Provide the (X, Y) coordinate of the cell's center where the given text is located.  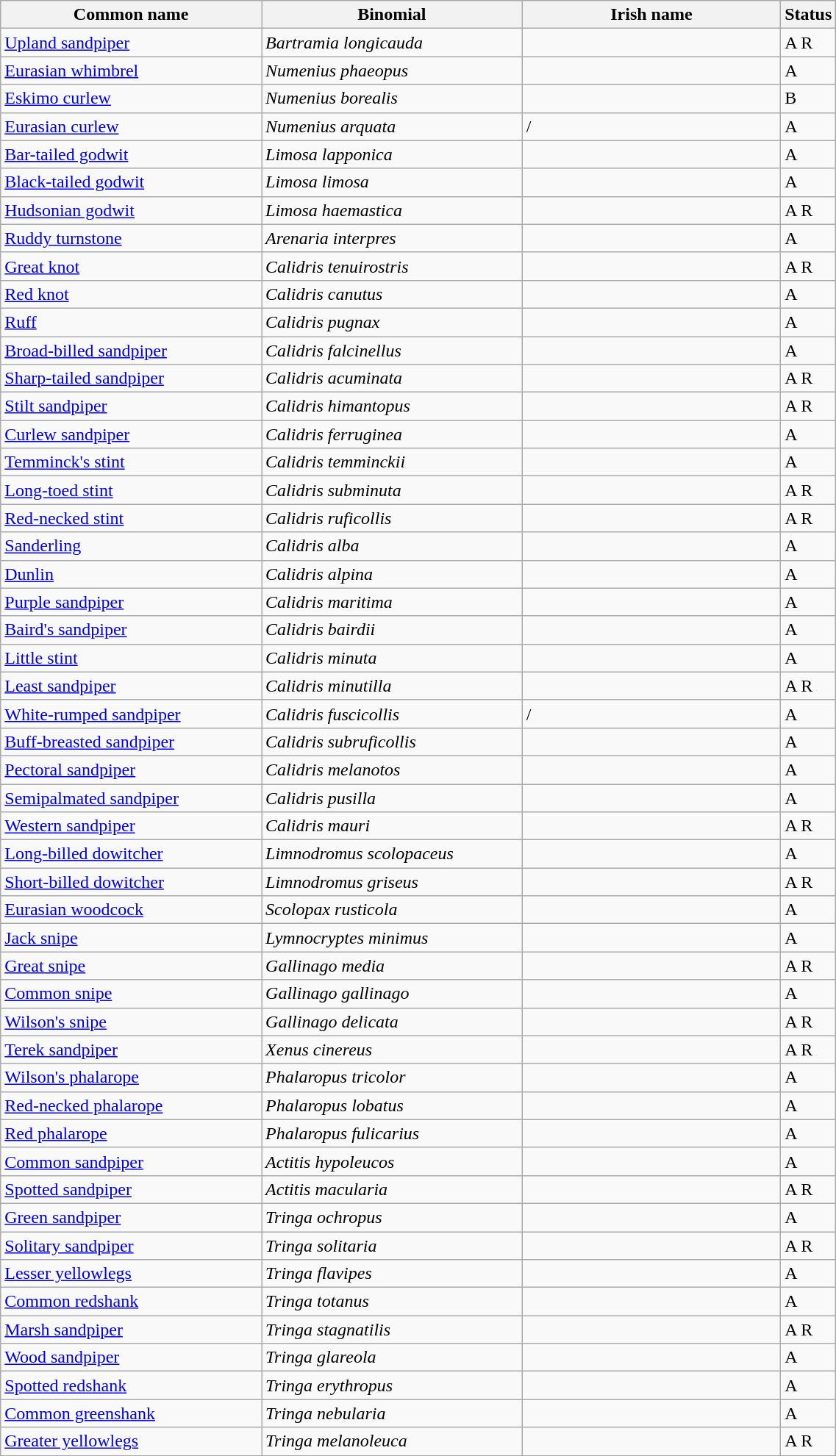
Calidris pusilla (393, 797)
Tringa flavipes (393, 1274)
Tringa glareola (393, 1358)
Tringa totanus (393, 1302)
Tringa stagnatilis (393, 1330)
Solitary sandpiper (131, 1246)
Spotted redshank (131, 1385)
Scolopax rusticola (393, 910)
Calidris minutilla (393, 686)
Semipalmated sandpiper (131, 797)
Common redshank (131, 1302)
Arenaria interpres (393, 238)
Purple sandpiper (131, 602)
Terek sandpiper (131, 1050)
Lymnocryptes minimus (393, 938)
Upland sandpiper (131, 43)
Black-tailed godwit (131, 182)
Calidris bairdii (393, 630)
Actitis hypoleucos (393, 1161)
Irish name (651, 15)
Eurasian whimbrel (131, 71)
Phalaropus fulicarius (393, 1133)
Least sandpiper (131, 686)
Pectoral sandpiper (131, 770)
Ruff (131, 322)
Tringa ochropus (393, 1217)
Numenius phaeopus (393, 71)
Status (809, 15)
Wilson's snipe (131, 1022)
Long-billed dowitcher (131, 854)
Limosa haemastica (393, 210)
Ruddy turnstone (131, 238)
Gallinago gallinago (393, 994)
Little stint (131, 658)
Calidris canutus (393, 294)
Phalaropus tricolor (393, 1077)
Gallinago delicata (393, 1022)
Great snipe (131, 966)
Calidris maritima (393, 602)
Calidris mauri (393, 826)
Temminck's stint (131, 462)
Lesser yellowlegs (131, 1274)
Bartramia longicauda (393, 43)
Calidris fuscicollis (393, 714)
Calidris alba (393, 546)
Red knot (131, 294)
Eskimo curlew (131, 98)
Limnodromus scolopaceus (393, 854)
Spotted sandpiper (131, 1189)
Calidris subruficollis (393, 742)
Red-necked phalarope (131, 1105)
Marsh sandpiper (131, 1330)
Baird's sandpiper (131, 630)
Tringa solitaria (393, 1246)
Sharp-tailed sandpiper (131, 379)
Limnodromus griseus (393, 882)
Sanderling (131, 546)
Calidris himantopus (393, 406)
Wood sandpiper (131, 1358)
Calidris pugnax (393, 322)
Great knot (131, 266)
Common greenshank (131, 1413)
Eurasian woodcock (131, 910)
B (809, 98)
Xenus cinereus (393, 1050)
Long-toed stint (131, 490)
Calidris subminuta (393, 490)
Phalaropus lobatus (393, 1105)
Curlew sandpiper (131, 434)
Calidris alpina (393, 574)
Green sandpiper (131, 1217)
Limosa lapponica (393, 154)
Calidris tenuirostris (393, 266)
Tringa nebularia (393, 1413)
Common sandpiper (131, 1161)
Red-necked stint (131, 518)
Tringa melanoleuca (393, 1441)
Bar-tailed godwit (131, 154)
White-rumped sandpiper (131, 714)
Broad-billed sandpiper (131, 351)
Numenius arquata (393, 126)
Western sandpiper (131, 826)
Limosa limosa (393, 182)
Dunlin (131, 574)
Greater yellowlegs (131, 1441)
Buff-breasted sandpiper (131, 742)
Wilson's phalarope (131, 1077)
Calidris ferruginea (393, 434)
Short-billed dowitcher (131, 882)
Calidris minuta (393, 658)
Gallinago media (393, 966)
Tringa erythropus (393, 1385)
Common snipe (131, 994)
Eurasian curlew (131, 126)
Stilt sandpiper (131, 406)
Common name (131, 15)
Numenius borealis (393, 98)
Hudsonian godwit (131, 210)
Calidris temminckii (393, 462)
Calidris acuminata (393, 379)
Binomial (393, 15)
Red phalarope (131, 1133)
Calidris melanotos (393, 770)
Calidris ruficollis (393, 518)
Actitis macularia (393, 1189)
Jack snipe (131, 938)
Calidris falcinellus (393, 351)
